Search for the cell housing the specified text and yield its [x, y] center coordinate. 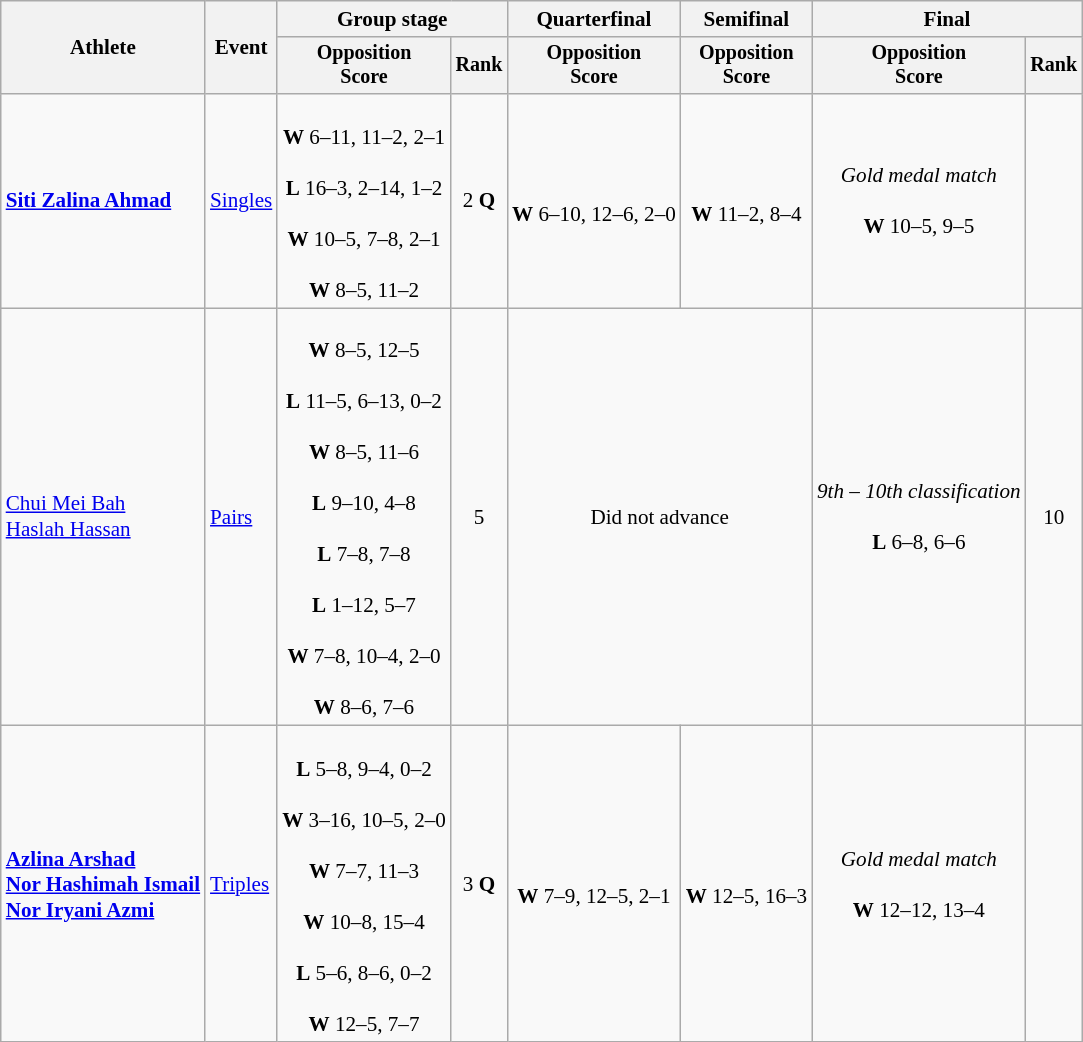
Semifinal [746, 18]
Singles [241, 201]
Gold medal matchW 10–5, 9–5 [918, 201]
W 11–2, 8–4 [746, 201]
Did not advance [660, 517]
Athlete [103, 48]
9th – 10th classificationL 6–8, 6–6 [918, 517]
10 [1054, 517]
W 7–9, 12–5, 2–1 [594, 884]
Pairs [241, 517]
2 Q [479, 201]
L 5–8, 9–4, 0–2W 3–16, 10–5, 2–0W 7–7, 11–3W 10–8, 15–4L 5–6, 8–6, 0–2W 12–5, 7–7 [364, 884]
Group stage [392, 18]
Event [241, 48]
5 [479, 517]
Final [947, 18]
W 6–11, 11–2, 2–1L 16–3, 2–14, 1–2W 10–5, 7–8, 2–1W 8–5, 11–2 [364, 201]
W 12–5, 16–3 [746, 884]
Chui Mei BahHaslah Hassan [103, 517]
Siti Zalina Ahmad [103, 201]
W 8–5, 12–5L 11–5, 6–13, 0–2W 8–5, 11–6L 9–10, 4–8L 7–8, 7–8L 1–12, 5–7W 7–8, 10–4, 2–0W 8–6, 7–6 [364, 517]
Triples [241, 884]
Azlina ArshadNor Hashimah IsmailNor Iryani Azmi [103, 884]
W 6–10, 12–6, 2–0 [594, 201]
Gold medal matchW 12–12, 13–4 [918, 884]
Quarterfinal [594, 18]
3 Q [479, 884]
